For the text-containing cell, return its midpoint in [X, Y] coordinate format. 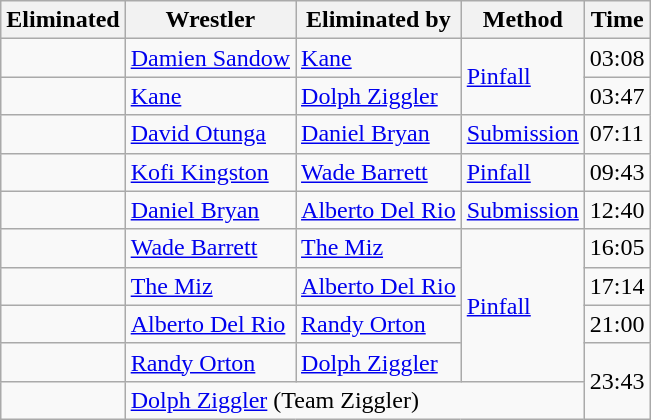
Damien Sandow [210, 58]
David Otunga [210, 134]
Kofi Kingston [210, 172]
03:47 [617, 96]
Eliminated by [379, 20]
Time [617, 20]
Eliminated [63, 20]
16:05 [617, 248]
09:43 [617, 172]
Wrestler [210, 20]
07:11 [617, 134]
Dolph Ziggler (Team Ziggler) [354, 400]
21:00 [617, 324]
23:43 [617, 381]
17:14 [617, 286]
Method [522, 20]
03:08 [617, 58]
12:40 [617, 210]
